For the text-containing cell, return its midpoint in [x, y] coordinate format. 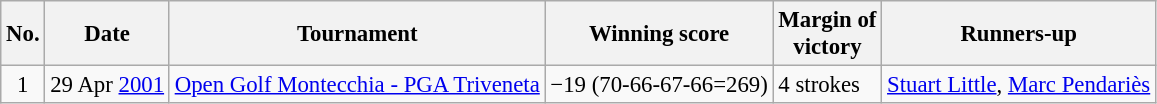
Date [107, 34]
Runners-up [1019, 34]
29 Apr 2001 [107, 85]
1 [23, 85]
No. [23, 34]
Tournament [357, 34]
Open Golf Montecchia - PGA Triveneta [357, 85]
Margin ofvictory [828, 34]
Stuart Little, Marc Pendariès [1019, 85]
4 strokes [828, 85]
Winning score [659, 34]
−19 (70-66-67-66=269) [659, 85]
